Output the (X, Y) coordinate of the center of the cell containing the given text.  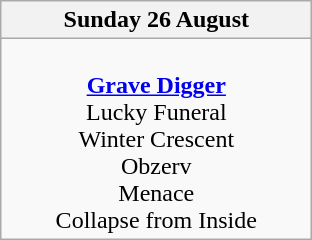
Grave Digger Lucky Funeral Winter Crescent Obzerv Menace Collapse from Inside (156, 139)
Sunday 26 August (156, 20)
